For the text-containing cell, return its midpoint in (x, y) coordinate format. 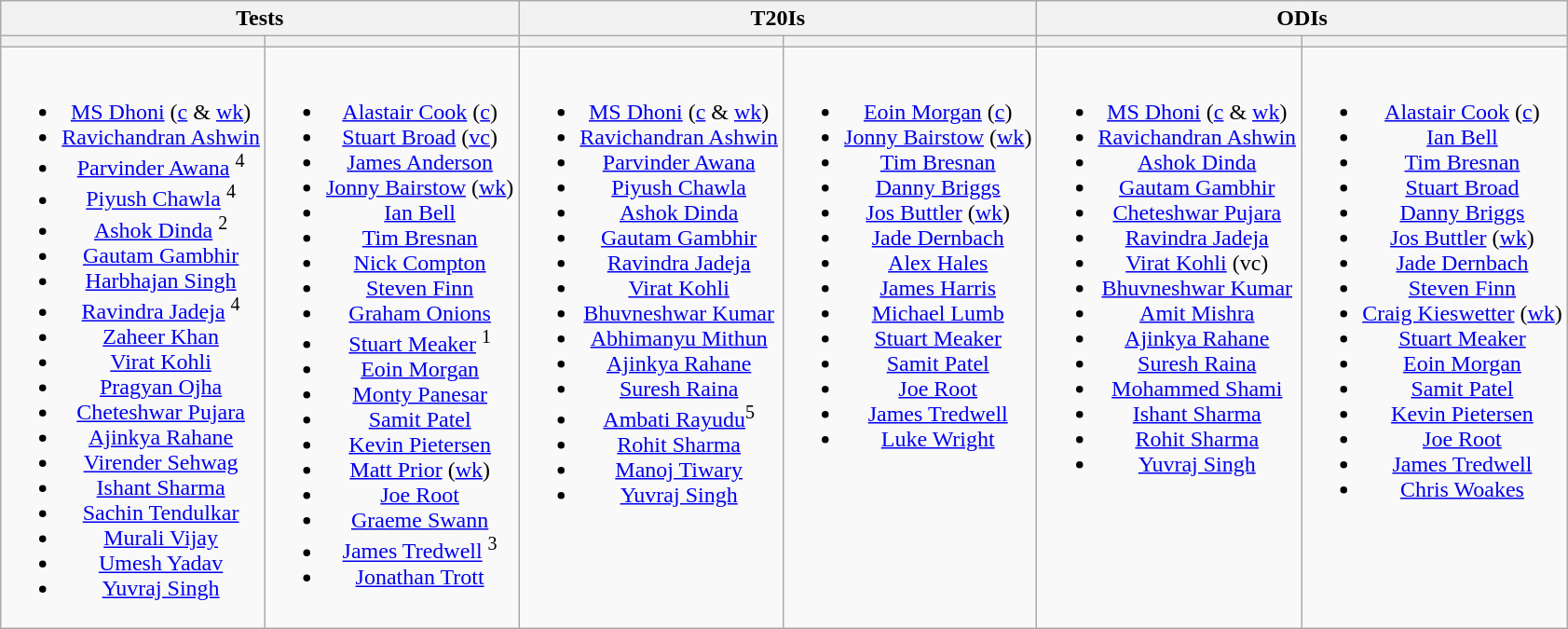
ODIs (1302, 19)
T20Is (778, 19)
Tests (260, 19)
